Locate the cell with the specified text and output its (x, y) center coordinate. 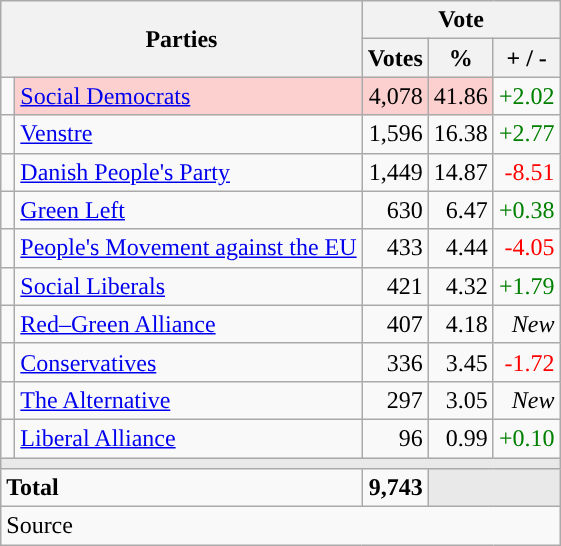
16.38 (460, 134)
+ / - (526, 58)
Danish People's Party (188, 172)
14.87 (460, 172)
+2.02 (526, 96)
Total (182, 488)
336 (395, 362)
Liberal Alliance (188, 438)
4,078 (395, 96)
6.47 (460, 210)
4.18 (460, 324)
+0.10 (526, 438)
% (460, 58)
Social Democrats (188, 96)
+2.77 (526, 134)
630 (395, 210)
People's Movement against the EU (188, 248)
3.05 (460, 400)
+0.38 (526, 210)
Conservatives (188, 362)
96 (395, 438)
-1.72 (526, 362)
-4.05 (526, 248)
Green Left (188, 210)
9,743 (395, 488)
421 (395, 286)
Source (280, 526)
1,449 (395, 172)
41.86 (460, 96)
4.44 (460, 248)
The Alternative (188, 400)
Red–Green Alliance (188, 324)
Venstre (188, 134)
297 (395, 400)
4.32 (460, 286)
Vote (461, 20)
-8.51 (526, 172)
433 (395, 248)
407 (395, 324)
Social Liberals (188, 286)
Votes (395, 58)
0.99 (460, 438)
1,596 (395, 134)
Parties (182, 39)
3.45 (460, 362)
+1.79 (526, 286)
